Scan for the cell matching the given text and deliver its (x, y) coordinate at center. 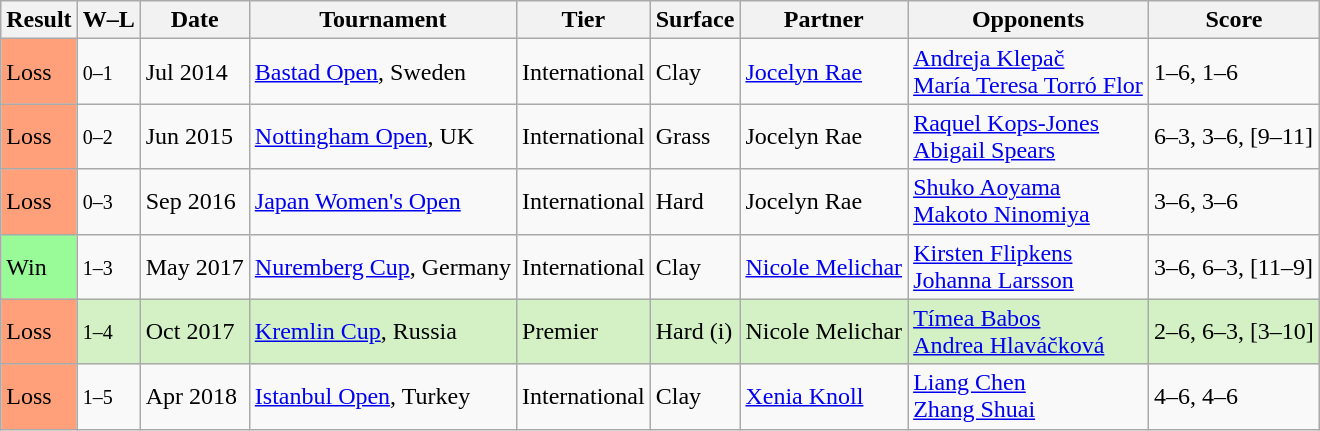
Andreja Klepač María Teresa Torró Flor (1028, 72)
1–5 (108, 396)
2–6, 6–3, [3–10] (1234, 332)
Jul 2014 (194, 72)
Premier (584, 332)
Xenia Knoll (824, 396)
W–L (108, 20)
6–3, 3–6, [9–11] (1234, 136)
Jun 2015 (194, 136)
Nuremberg Cup, Germany (382, 266)
Nottingham Open, UK (382, 136)
Tímea Babos Andrea Hlaváčková (1028, 332)
Partner (824, 20)
Surface (695, 20)
Liang Chen Zhang Shuai (1028, 396)
3–6, 6–3, [11–9] (1234, 266)
Apr 2018 (194, 396)
Sep 2016 (194, 202)
Win (39, 266)
Hard (i) (695, 332)
Istanbul Open, Turkey (382, 396)
Raquel Kops-Jones Abigail Spears (1028, 136)
1–4 (108, 332)
Tier (584, 20)
Japan Women's Open (382, 202)
0–2 (108, 136)
Hard (695, 202)
Oct 2017 (194, 332)
Result (39, 20)
4–6, 4–6 (1234, 396)
Grass (695, 136)
Kremlin Cup, Russia (382, 332)
0–1 (108, 72)
Shuko Aoyama Makoto Ninomiya (1028, 202)
Date (194, 20)
1–6, 1–6 (1234, 72)
3–6, 3–6 (1234, 202)
0–3 (108, 202)
1–3 (108, 266)
Kirsten Flipkens Johanna Larsson (1028, 266)
Opponents (1028, 20)
Bastad Open, Sweden (382, 72)
Tournament (382, 20)
May 2017 (194, 266)
Score (1234, 20)
